Return the [x, y] coordinate for the center point of the cell that contains the specified text.  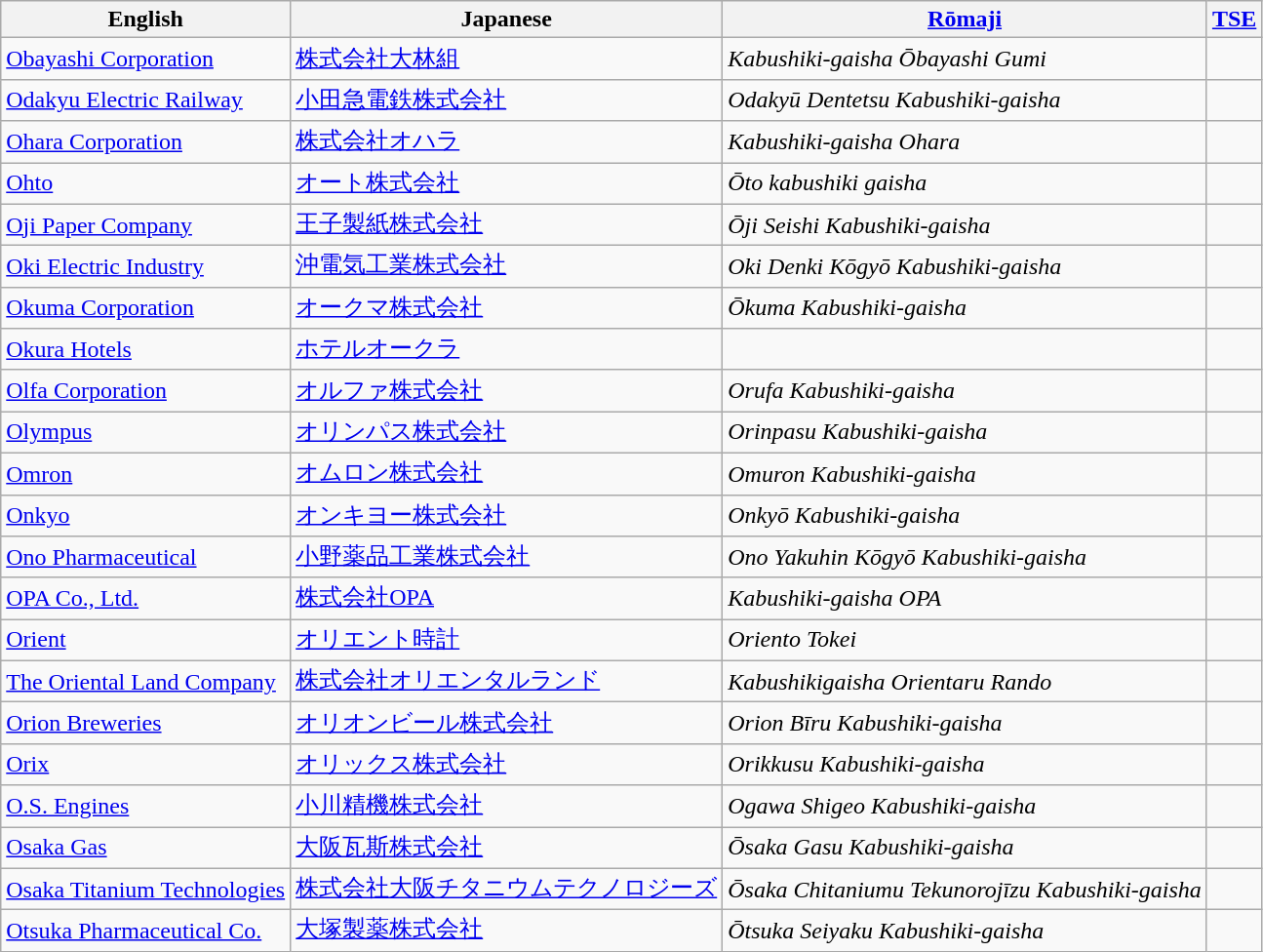
オリオンビール株式会社 [507, 724]
Orinpasu Kabushiki-gaisha [966, 433]
Orient [146, 640]
Odakyu Electric Railway [146, 99]
小川精機株式会社 [507, 806]
Ōji Seishi Kabushiki-gaisha [966, 224]
Ōsaka Gasu Kabushiki-gaisha [966, 849]
Rōmaji [966, 20]
Orion Bīru Kabushiki-gaisha [966, 724]
オート株式会社 [507, 183]
Osaka Gas [146, 849]
Oji Paper Company [146, 224]
Oriento Tokei [966, 640]
Omuron Kabushiki-gaisha [966, 474]
オンキヨー株式会社 [507, 515]
Ōto kabushiki gaisha [966, 183]
小田急電鉄株式会社 [507, 99]
株式会社大林組 [507, 59]
Onkyo [146, 515]
Ogawa Shigeo Kabushiki-gaisha [966, 806]
TSE [1234, 20]
オリエント時計 [507, 640]
Osaka Titanium Technologies [146, 890]
Odakyū Dentetsu Kabushiki-gaisha [966, 99]
株式会社オリエンタルランド [507, 681]
大阪瓦斯株式会社 [507, 849]
オリックス株式会社 [507, 765]
Oki Denki Kōgyō Kabushiki-gaisha [966, 267]
Olfa Corporation [146, 390]
Olympus [146, 433]
オムロン株式会社 [507, 474]
Obayashi Corporation [146, 59]
Otsuka Pharmaceutical Co. [146, 931]
株式会社OPA [507, 599]
Onkyō Kabushiki-gaisha [966, 515]
Kabushiki-gaisha Ohara [966, 142]
Kabushiki-gaisha Ōbayashi Gumi [966, 59]
Omron [146, 474]
Ohto [146, 183]
Orikkusu Kabushiki-gaisha [966, 765]
Kabushiki-gaisha OPA [966, 599]
株式会社オハラ [507, 142]
オルファ株式会社 [507, 390]
Okura Hotels [146, 349]
Orix [146, 765]
Ōtsuka Seiyaku Kabushiki-gaisha [966, 931]
小野薬品工業株式会社 [507, 558]
Orufa Kabushiki-gaisha [966, 390]
Ōsaka Chitaniumu Tekunorojīzu Kabushiki-gaisha [966, 890]
オリンパス株式会社 [507, 433]
English [146, 20]
Ōkuma Kabushiki-gaisha [966, 308]
Japanese [507, 20]
O.S. Engines [146, 806]
Oki Electric Industry [146, 267]
The Oriental Land Company [146, 681]
Orion Breweries [146, 724]
ホテルオークラ [507, 349]
沖電気工業株式会社 [507, 267]
大塚製薬株式会社 [507, 931]
王子製紙株式会社 [507, 224]
OPA Co., Ltd. [146, 599]
オークマ株式会社 [507, 308]
Ohara Corporation [146, 142]
Ono Yakuhin Kōgyō Kabushiki-gaisha [966, 558]
株式会社大阪チタニウムテクノロジーズ [507, 890]
Okuma Corporation [146, 308]
Kabushikigaisha Orientaru Rando [966, 681]
Ono Pharmaceutical [146, 558]
